Detect which cell encompasses the target text, then output its (x, y) center coordinate. 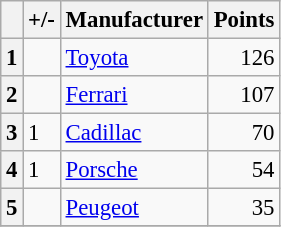
Toyota (134, 58)
126 (244, 58)
3 (12, 133)
Ferrari (134, 95)
54 (244, 170)
35 (244, 208)
Manufacturer (134, 20)
Points (244, 20)
4 (12, 170)
+/- (42, 20)
70 (244, 133)
Cadillac (134, 133)
Porsche (134, 170)
Peugeot (134, 208)
107 (244, 95)
2 (12, 95)
5 (12, 208)
